Extract the [x, y] coordinate from the center of the cell holding the provided text.  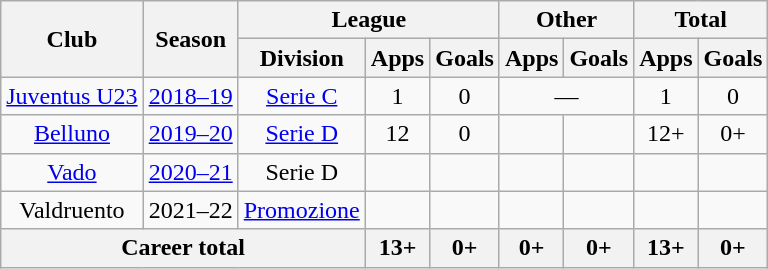
2019–20 [190, 134]
Club [72, 39]
2018–19 [190, 96]
Promozione [302, 210]
Total [701, 20]
2021–22 [190, 210]
Division [302, 58]
Belluno [72, 134]
2020–21 [190, 172]
— [566, 96]
Juventus U23 [72, 96]
Serie C [302, 96]
Other [566, 20]
12+ [666, 134]
Valdruento [72, 210]
Season [190, 39]
12 [397, 134]
League [368, 20]
Vado [72, 172]
Career total [184, 248]
